Locate the cell with the specified text and output its (X, Y) center coordinate. 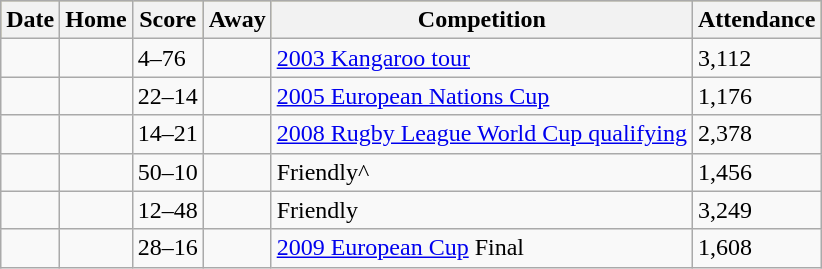
12–48 (168, 210)
Date (30, 20)
1,176 (756, 96)
Friendly (482, 210)
Away (237, 20)
Home (96, 20)
2008 Rugby League World Cup qualifying (482, 134)
3,249 (756, 210)
22–14 (168, 96)
Friendly^ (482, 172)
28–16 (168, 248)
Competition (482, 20)
14–21 (168, 134)
3,112 (756, 58)
2005 European Nations Cup (482, 96)
2009 European Cup Final (482, 248)
1,608 (756, 248)
Score (168, 20)
2003 Kangaroo tour (482, 58)
50–10 (168, 172)
1,456 (756, 172)
2,378 (756, 134)
4–76 (168, 58)
Attendance (756, 20)
